Find where the given text appears and provide that cell's center as [x, y] coordinate. 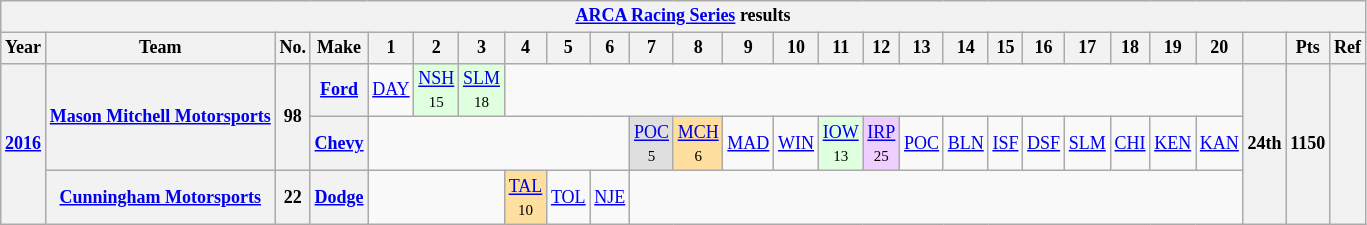
Pts [1308, 48]
IRP25 [882, 144]
4 [525, 48]
Team [160, 48]
KAN [1220, 144]
15 [1006, 48]
MAD [748, 144]
MCH6 [698, 144]
SLM [1087, 144]
18 [1130, 48]
TOL [568, 197]
POC [922, 144]
ARCA Racing Series results [683, 16]
5 [568, 48]
10 [796, 48]
DAY [391, 90]
17 [1087, 48]
6 [610, 48]
POC5 [652, 144]
Ford [339, 90]
98 [292, 116]
3 [482, 48]
CHI [1130, 144]
No. [292, 48]
14 [966, 48]
ISF [1006, 144]
Cunningham Motorsports [160, 197]
2 [436, 48]
IOW13 [840, 144]
1 [391, 48]
TAL10 [525, 197]
NJE [610, 197]
11 [840, 48]
KEN [1173, 144]
Chevy [339, 144]
NSH15 [436, 90]
19 [1173, 48]
Make [339, 48]
BLN [966, 144]
8 [698, 48]
7 [652, 48]
22 [292, 197]
Year [24, 48]
WIN [796, 144]
2016 [24, 144]
20 [1220, 48]
9 [748, 48]
13 [922, 48]
SLM18 [482, 90]
Mason Mitchell Motorsports [160, 116]
24th [1264, 144]
Ref [1348, 48]
16 [1044, 48]
12 [882, 48]
DSF [1044, 144]
1150 [1308, 144]
Dodge [339, 197]
